Locate the cell with the specified text and output its [x, y] center coordinate. 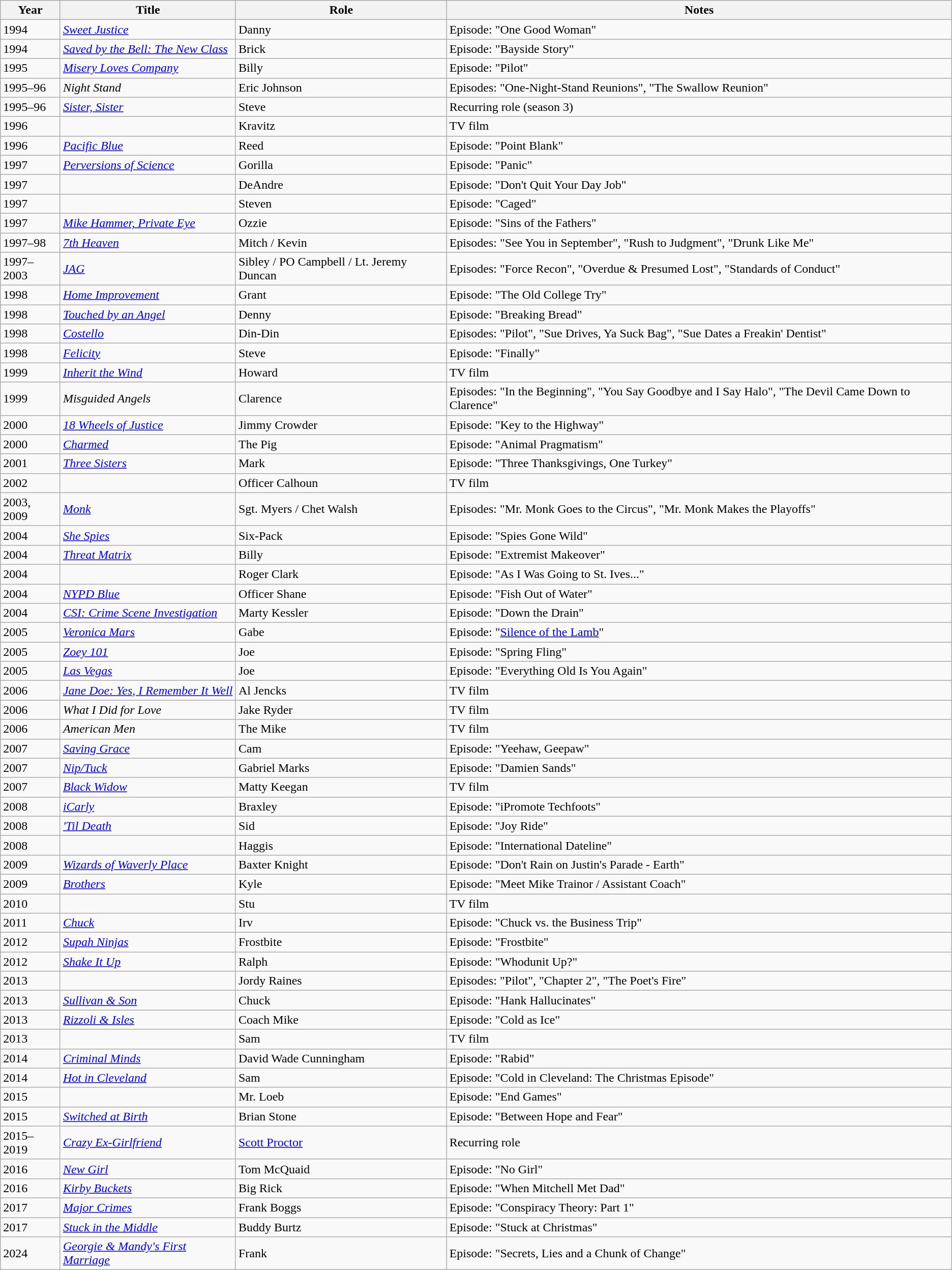
Episode: "When Mitchell Met Dad" [699, 1188]
Episode: "iPromote Techfoots" [699, 806]
Kyle [341, 884]
Al Jencks [341, 690]
Sibley / PO Campbell / Lt. Jeremy Duncan [341, 269]
2024 [31, 1254]
Misery Loves Company [147, 68]
Episode: "Bayside Story" [699, 49]
18 Wheels of Justice [147, 425]
Costello [147, 334]
Episode: "Rabid" [699, 1058]
Three Sisters [147, 464]
Jimmy Crowder [341, 425]
Home Improvement [147, 295]
Saved by the Bell: The New Class [147, 49]
Major Crimes [147, 1207]
Episodes: "Mr. Monk Goes to the Circus", "Mr. Monk Makes the Playoffs" [699, 509]
Din-Din [341, 334]
Threat Matrix [147, 555]
New Girl [147, 1169]
Episode: "Between Hope and Fear" [699, 1116]
Episode: "Don't Quit Your Day Job" [699, 184]
7th Heaven [147, 243]
Zoey 101 [147, 652]
Sgt. Myers / Chet Walsh [341, 509]
Criminal Minds [147, 1058]
Episode: "Caged" [699, 204]
Episode: "The Old College Try" [699, 295]
The Mike [341, 729]
Jane Doe: Yes, I Remember It Well [147, 690]
Episode: "Whodunit Up?" [699, 962]
Episode: "Cold in Cleveland: The Christmas Episode" [699, 1078]
2015–2019 [31, 1143]
1997–98 [31, 243]
Eric Johnson [341, 88]
Misguided Angels [147, 399]
Episode: "Cold as Ice" [699, 1020]
David Wade Cunningham [341, 1058]
Year [31, 10]
Veronica Mars [147, 632]
'Til Death [147, 826]
Switched at Birth [147, 1116]
Episode: "Everything Old Is You Again" [699, 671]
Officer Shane [341, 594]
Georgie & Mandy's First Marriage [147, 1254]
Episode: "Meet Mike Trainor / Assistant Coach" [699, 884]
The Pig [341, 444]
Ozzie [341, 223]
Tom McQuaid [341, 1169]
Kravitz [341, 126]
Episode: "Fish Out of Water" [699, 594]
Episode: "Damien Sands" [699, 768]
Scott Proctor [341, 1143]
Episode: "International Dateline" [699, 845]
Brian Stone [341, 1116]
Episode: "Silence of the Lamb" [699, 632]
Recurring role (season 3) [699, 107]
Black Widow [147, 787]
Episode: "Stuck at Christmas" [699, 1227]
Rizzoli & Isles [147, 1020]
Six-Pack [341, 535]
Episode: "Conspiracy Theory: Part 1" [699, 1207]
Episode: "Point Blank" [699, 146]
Mitch / Kevin [341, 243]
Ralph [341, 962]
Denny [341, 314]
Episode: "Chuck vs. the Business Trip" [699, 923]
CSI: Crime Scene Investigation [147, 613]
Episode: "Panic" [699, 165]
Episode: "Three Thanksgivings, One Turkey" [699, 464]
Sweet Justice [147, 30]
Touched by an Angel [147, 314]
Episode: "No Girl" [699, 1169]
Perversions of Science [147, 165]
Episode: "As I Was Going to St. Ives..." [699, 574]
Episode: "Spies Gone Wild" [699, 535]
Roger Clark [341, 574]
Nip/Tuck [147, 768]
American Men [147, 729]
Episodes: "One-Night-Stand Reunions", "The Swallow Reunion" [699, 88]
2011 [31, 923]
Sister, Sister [147, 107]
Monk [147, 509]
Felicity [147, 353]
Marty Kessler [341, 613]
Notes [699, 10]
Episode: "Pilot" [699, 68]
Episode: "One Good Woman" [699, 30]
1995 [31, 68]
Night Stand [147, 88]
2001 [31, 464]
Kirby Buckets [147, 1188]
Episode: "Hank Hallucinates" [699, 1000]
Haggis [341, 845]
Matty Keegan [341, 787]
She Spies [147, 535]
Howard [341, 372]
Episodes: "Pilot", "Sue Drives, Ya Suck Bag", "Sue Dates a Freakin' Dentist" [699, 334]
DeAndre [341, 184]
Frank [341, 1254]
2003, 2009 [31, 509]
Officer Calhoun [341, 483]
Episode: "Joy Ride" [699, 826]
Mike Hammer, Private Eye [147, 223]
Episode: "Finally" [699, 353]
Episode: "End Games" [699, 1097]
Brick [341, 49]
Danny [341, 30]
Episode: "Spring Fling" [699, 652]
Clarence [341, 399]
Sid [341, 826]
Episode: "Down the Drain" [699, 613]
1997–2003 [31, 269]
Episode: "Animal Pragmatism" [699, 444]
2010 [31, 903]
Jordy Raines [341, 981]
Title [147, 10]
Episode: "Frostbite" [699, 942]
What I Did for Love [147, 710]
Braxley [341, 806]
Gorilla [341, 165]
Buddy Burtz [341, 1227]
Role [341, 10]
Brothers [147, 884]
Episode: "Sins of the Fathers" [699, 223]
Mr. Loeb [341, 1097]
Jake Ryder [341, 710]
Inherit the Wind [147, 372]
Stuck in the Middle [147, 1227]
2002 [31, 483]
Episodes: "Force Recon", "Overdue & Presumed Lost", "Standards of Conduct" [699, 269]
Reed [341, 146]
Wizards of Waverly Place [147, 864]
Recurring role [699, 1143]
Frank Boggs [341, 1207]
Coach Mike [341, 1020]
Steven [341, 204]
JAG [147, 269]
Saving Grace [147, 748]
iCarly [147, 806]
Charmed [147, 444]
Episode: "Yeehaw, Geepaw" [699, 748]
Grant [341, 295]
Frostbite [341, 942]
Crazy Ex-Girlfriend [147, 1143]
Supah Ninjas [147, 942]
Episodes: "In the Beginning", "You Say Goodbye and I Say Halo", "The Devil Came Down to Clarence" [699, 399]
Sullivan & Son [147, 1000]
Cam [341, 748]
Irv [341, 923]
Pacific Blue [147, 146]
Hot in Cleveland [147, 1078]
Shake It Up [147, 962]
Episode: "Secrets, Lies and a Chunk of Change" [699, 1254]
Big Rick [341, 1188]
Baxter Knight [341, 864]
Gabe [341, 632]
Episode: "Breaking Bread" [699, 314]
Episode: "Key to the Highway" [699, 425]
NYPD Blue [147, 594]
Episode: "Extremist Makeover" [699, 555]
Mark [341, 464]
Episodes: "Pilot", "Chapter 2", "The Poet's Fire" [699, 981]
Las Vegas [147, 671]
Stu [341, 903]
Episode: "Don't Rain on Justin's Parade - Earth" [699, 864]
Gabriel Marks [341, 768]
Episodes: "See You in September", "Rush to Judgment", "Drunk Like Me" [699, 243]
